Extract the [x, y] coordinate from the center of the cell holding the provided text.  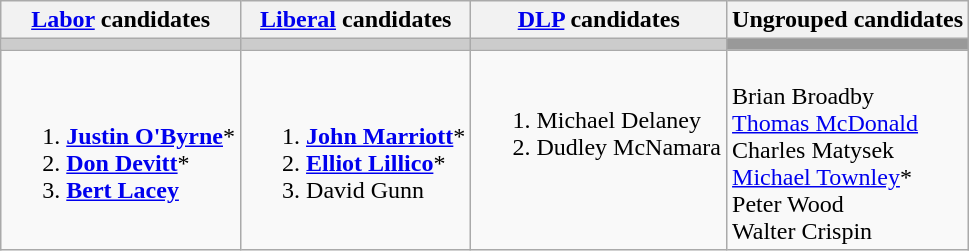
Ungrouped candidates [848, 20]
Brian Broadby Thomas McDonald Charles Matysek Michael Townley* Peter Wood Walter Crispin [848, 150]
Michael DelaneyDudley McNamara [599, 150]
Labor candidates [121, 20]
Liberal candidates [356, 20]
Justin O'Byrne*Don Devitt*Bert Lacey [121, 150]
DLP candidates [599, 20]
John Marriott*Elliot Lillico*David Gunn [356, 150]
